Search for the cell housing the specified text and yield its [X, Y] center coordinate. 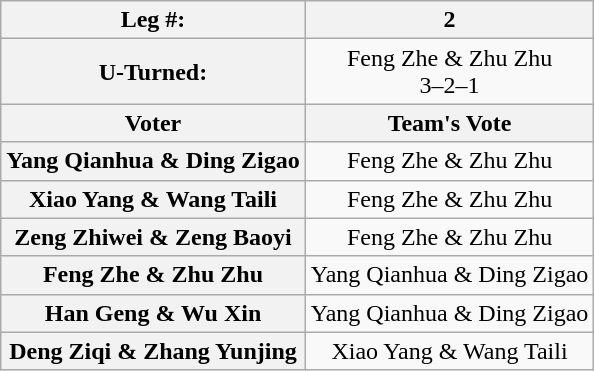
Leg #: [153, 20]
Zeng Zhiwei & Zeng Baoyi [153, 237]
U-Turned: [153, 72]
Feng Zhe & Zhu Zhu3–2–1 [450, 72]
2 [450, 20]
Deng Ziqi & Zhang Yunjing [153, 351]
Voter [153, 123]
Team's Vote [450, 123]
Han Geng & Wu Xin [153, 313]
